Output the (X, Y) coordinate of the center of the cell containing the given text.  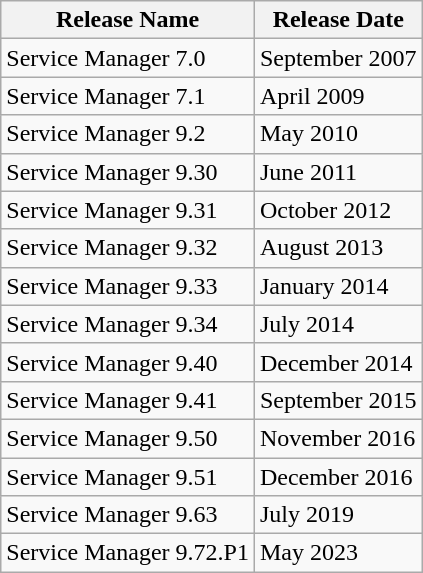
Service Manager 9.31 (128, 210)
Service Manager 9.51 (128, 477)
May 2010 (338, 134)
Service Manager 9.63 (128, 515)
January 2014 (338, 286)
July 2014 (338, 324)
Service Manager 7.1 (128, 96)
Service Manager 9.2 (128, 134)
Release Date (338, 20)
December 2016 (338, 477)
Service Manager 9.34 (128, 324)
Service Manager 9.32 (128, 248)
Service Manager 9.72.P1 (128, 553)
Release Name (128, 20)
Service Manager 9.50 (128, 438)
Service Manager 7.0 (128, 58)
December 2014 (338, 362)
Service Manager 9.33 (128, 286)
Service Manager 9.41 (128, 400)
June 2011 (338, 172)
October 2012 (338, 210)
April 2009 (338, 96)
May 2023 (338, 553)
July 2019 (338, 515)
Service Manager 9.40 (128, 362)
November 2016 (338, 438)
September 2015 (338, 400)
September 2007 (338, 58)
Service Manager 9.30 (128, 172)
August 2013 (338, 248)
